Search for the cell housing the specified text and yield its (x, y) center coordinate. 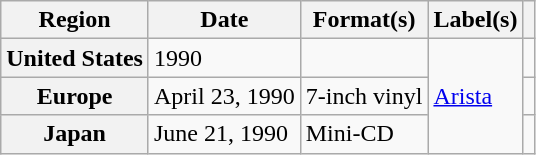
1990 (224, 58)
Region (75, 20)
Arista (476, 96)
Japan (75, 134)
Mini-CD (364, 134)
Label(s) (476, 20)
June 21, 1990 (224, 134)
Format(s) (364, 20)
7-inch vinyl (364, 96)
Europe (75, 96)
Date (224, 20)
April 23, 1990 (224, 96)
United States (75, 58)
